Determine the (X, Y) coordinate at the center of the cell enclosing the given text.  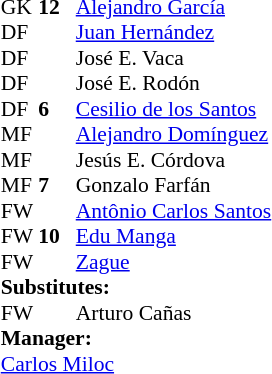
Gonzalo Farfán (174, 185)
Edu Manga (174, 237)
Jesús E. Córdova (174, 160)
José E. Vaca (174, 58)
Juan Hernández (174, 33)
Cesilio de los Santos (174, 109)
7 (57, 185)
Substitutes: (136, 287)
6 (57, 109)
Arturo Cañas (174, 313)
Antônio Carlos Santos (174, 211)
10 (57, 237)
Manager: (136, 339)
Zague (174, 262)
José E. Rodón (174, 83)
Alejandro Domínguez (174, 135)
